Identify which cell holds the provided text, then report its [x, y] central coordinate. 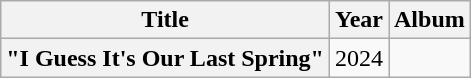
Album [429, 20]
Year [358, 20]
"I Guess It's Our Last Spring" [166, 58]
2024 [358, 58]
Title [166, 20]
